Return [X, Y] of the center of cell containing provided text 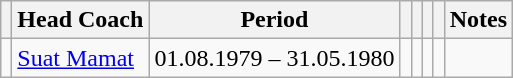
Head Coach [80, 20]
Period [274, 20]
01.08.1979 – 31.05.1980 [274, 58]
Notes [478, 20]
Suat Mamat [80, 58]
